Return (x, y) of the center of cell containing provided text 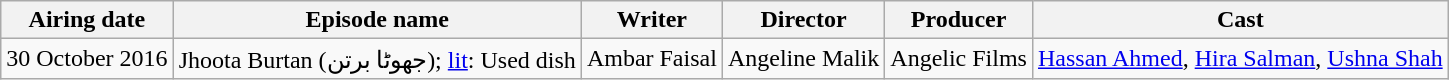
Episode name (377, 20)
Angeline Malik (803, 59)
Hassan Ahmed, Hira Salman, Ushna Shah (1240, 59)
Writer (652, 20)
Cast (1240, 20)
Angelic Films (959, 59)
30 October 2016 (87, 59)
Airing date (87, 20)
Director (803, 20)
Ambar Faisal (652, 59)
Producer (959, 20)
Jhoota Burtan (جھوٹا برتن); lit: Used dish (377, 59)
